Output the [x, y] coordinate of the center of the cell containing the given text.  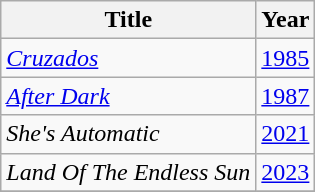
1985 [286, 58]
Year [286, 20]
2021 [286, 134]
Title [128, 20]
Land Of The Endless Sun [128, 172]
2023 [286, 172]
After Dark [128, 96]
Cruzados [128, 58]
She's Automatic [128, 134]
1987 [286, 96]
